From the cell containing the given text, extract its center point as (x, y) coordinate. 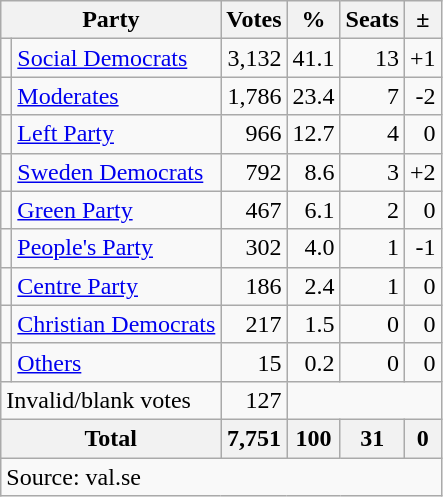
7,751 (254, 438)
31 (372, 438)
+2 (422, 172)
Green Party (116, 210)
Invalid/blank votes (111, 400)
-2 (422, 96)
Votes (254, 20)
People's Party (116, 248)
2.4 (314, 286)
Source: val.se (221, 477)
Seats (372, 20)
6.1 (314, 210)
Sweden Democrats (116, 172)
Moderates (116, 96)
± (422, 20)
Left Party (116, 134)
1,786 (254, 96)
8.6 (314, 172)
1.5 (314, 324)
0.2 (314, 362)
127 (254, 400)
Centre Party (116, 286)
302 (254, 248)
217 (254, 324)
23.4 (314, 96)
13 (372, 58)
Christian Democrats (116, 324)
3,132 (254, 58)
+1 (422, 58)
Party (111, 20)
3 (372, 172)
41.1 (314, 58)
Social Democrats (116, 58)
% (314, 20)
2 (372, 210)
7 (372, 96)
12.7 (314, 134)
966 (254, 134)
792 (254, 172)
4 (372, 134)
15 (254, 362)
4.0 (314, 248)
186 (254, 286)
Total (111, 438)
-1 (422, 248)
Others (116, 362)
467 (254, 210)
100 (314, 438)
